Locate the cell with the specified text and output its (X, Y) center coordinate. 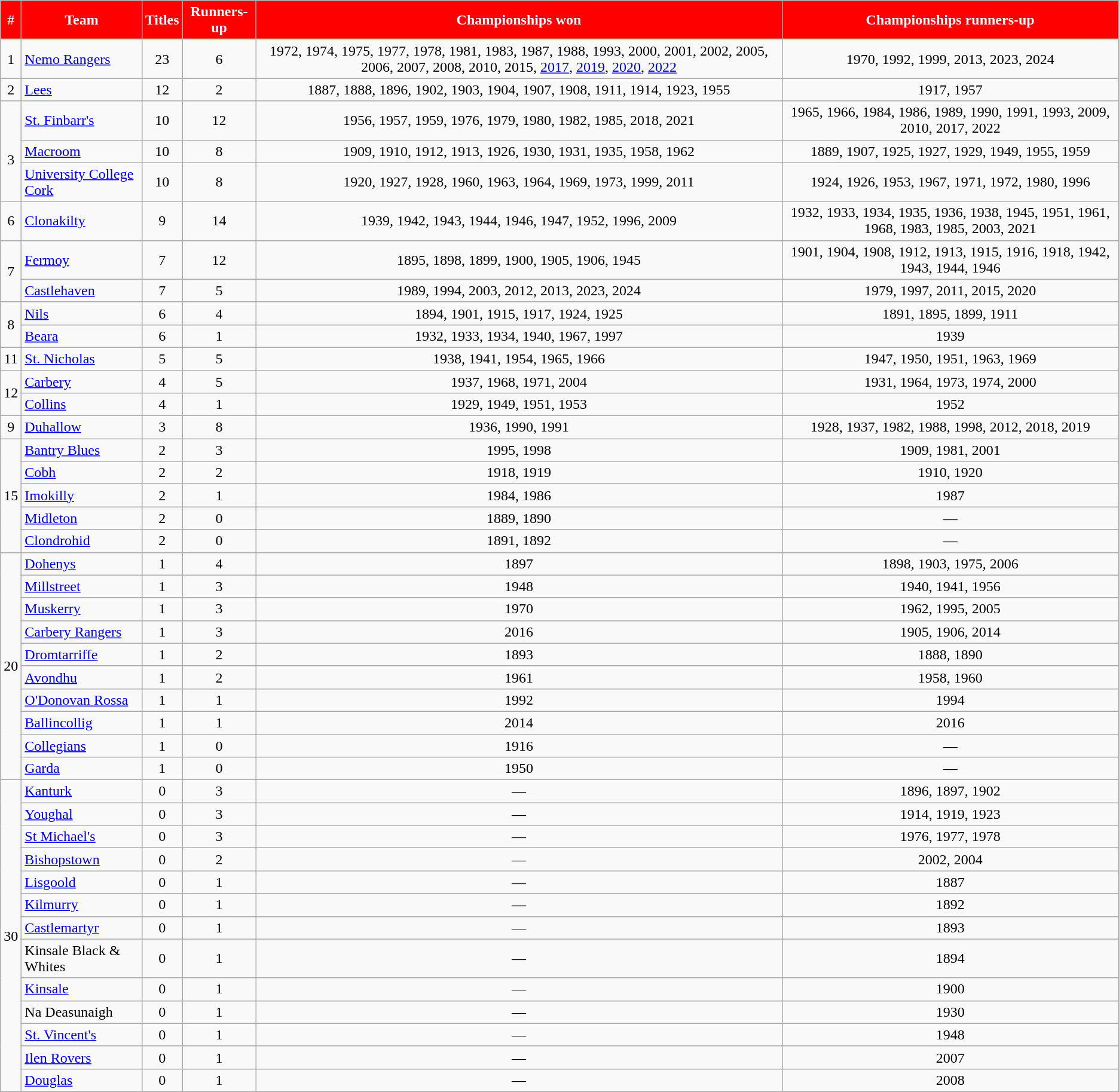
Duhallow (81, 427)
1889, 1907, 1925, 1927, 1929, 1949, 1955, 1959 (950, 151)
1989, 1994, 2003, 2012, 2013, 2023, 2024 (519, 290)
11 (11, 359)
Garda (81, 769)
2014 (519, 723)
1932, 1933, 1934, 1935, 1936, 1938, 1945, 1951, 1961, 1968, 1983, 1985, 2003, 2021 (950, 221)
St. Nicholas (81, 359)
1939 (950, 336)
1976, 1977, 1978 (950, 837)
Bantry Blues (81, 450)
1891, 1892 (519, 541)
1888, 1890 (950, 654)
1958, 1960 (950, 677)
1938, 1941, 1954, 1965, 1966 (519, 359)
Muskerry (81, 609)
Carbery (81, 382)
1950 (519, 769)
1931, 1964, 1973, 1974, 2000 (950, 382)
Ballincollig (81, 723)
1979, 1997, 2011, 2015, 2020 (950, 290)
1924, 1926, 1953, 1967, 1971, 1972, 1980, 1996 (950, 182)
Team (81, 20)
Imokilly (81, 495)
University College Cork (81, 182)
1932, 1933, 1934, 1940, 1967, 1997 (519, 336)
Kilmurry (81, 905)
1940, 1941, 1956 (950, 586)
1936, 1990, 1991 (519, 427)
1891, 1895, 1899, 1911 (950, 313)
Youghal (81, 814)
1895, 1898, 1899, 1900, 1905, 1906, 1945 (519, 259)
Lisgoold (81, 882)
Nemo Rangers (81, 59)
2002, 2004 (950, 859)
1920, 1927, 1928, 1960, 1963, 1964, 1969, 1973, 1999, 2011 (519, 182)
1897 (519, 564)
1995, 1998 (519, 450)
1900 (950, 989)
1928, 1937, 1982, 1988, 1998, 2012, 2018, 2019 (950, 427)
Beara (81, 336)
1887, 1888, 1896, 1902, 1903, 1904, 1907, 1908, 1911, 1914, 1923, 1955 (519, 90)
Ilen Rovers (81, 1057)
Nils (81, 313)
1901, 1904, 1908, 1912, 1913, 1915, 1916, 1918, 1942, 1943, 1944, 1946 (950, 259)
Dohenys (81, 564)
2008 (950, 1080)
Championships runners-up (950, 20)
1914, 1919, 1923 (950, 814)
1965, 1966, 1984, 1986, 1989, 1990, 1991, 1993, 2009, 2010, 2017, 2022 (950, 121)
# (11, 20)
20 (11, 666)
1916 (519, 745)
Na Deasunaigh (81, 1012)
1930 (950, 1012)
1898, 1903, 1975, 2006 (950, 564)
30 (11, 936)
Millstreet (81, 586)
Midleton (81, 518)
1970 (519, 609)
St. Vincent's (81, 1035)
Runners-up (219, 20)
Collegians (81, 745)
Dromtarriffe (81, 654)
1929, 1949, 1951, 1953 (519, 405)
Macroom (81, 151)
1918, 1919 (519, 473)
1987 (950, 495)
Castlehaven (81, 290)
O'Donovan Rossa (81, 700)
Bishopstown (81, 859)
14 (219, 221)
1894, 1901, 1915, 1917, 1924, 1925 (519, 313)
1961 (519, 677)
1909, 1981, 2001 (950, 450)
Castlemartyr (81, 928)
St Michael's (81, 837)
Douglas (81, 1080)
15 (11, 495)
1937, 1968, 1971, 2004 (519, 382)
1994 (950, 700)
1909, 1910, 1912, 1913, 1926, 1930, 1931, 1935, 1958, 1962 (519, 151)
1947, 1950, 1951, 1963, 1969 (950, 359)
Championships won (519, 20)
Clonakilty (81, 221)
1956, 1957, 1959, 1976, 1979, 1980, 1982, 1985, 2018, 2021 (519, 121)
Kinsale (81, 989)
1905, 1906, 2014 (950, 632)
1984, 1986 (519, 495)
Kanturk (81, 791)
St. Finbarr's (81, 121)
1887 (950, 882)
Cobh (81, 473)
Clondrohid (81, 541)
2007 (950, 1057)
1939, 1942, 1943, 1944, 1946, 1947, 1952, 1996, 2009 (519, 221)
Collins (81, 405)
Carbery Rangers (81, 632)
1972, 1974, 1975, 1977, 1978, 1981, 1983, 1987, 1988, 1993, 2000, 2001, 2002, 2005, 2006, 2007, 2008, 2010, 2015, 2017, 2019, 2020, 2022 (519, 59)
Kinsale Black & Whites (81, 959)
Lees (81, 90)
1896, 1897, 1902 (950, 791)
1970, 1992, 1999, 2013, 2023, 2024 (950, 59)
Fermoy (81, 259)
1894 (950, 959)
1962, 1995, 2005 (950, 609)
1892 (950, 905)
1992 (519, 700)
Titles (162, 20)
Avondhu (81, 677)
1910, 1920 (950, 473)
1917, 1957 (950, 90)
23 (162, 59)
1952 (950, 405)
1889, 1890 (519, 518)
